Detect which cell encompasses the target text, then output its (X, Y) center coordinate. 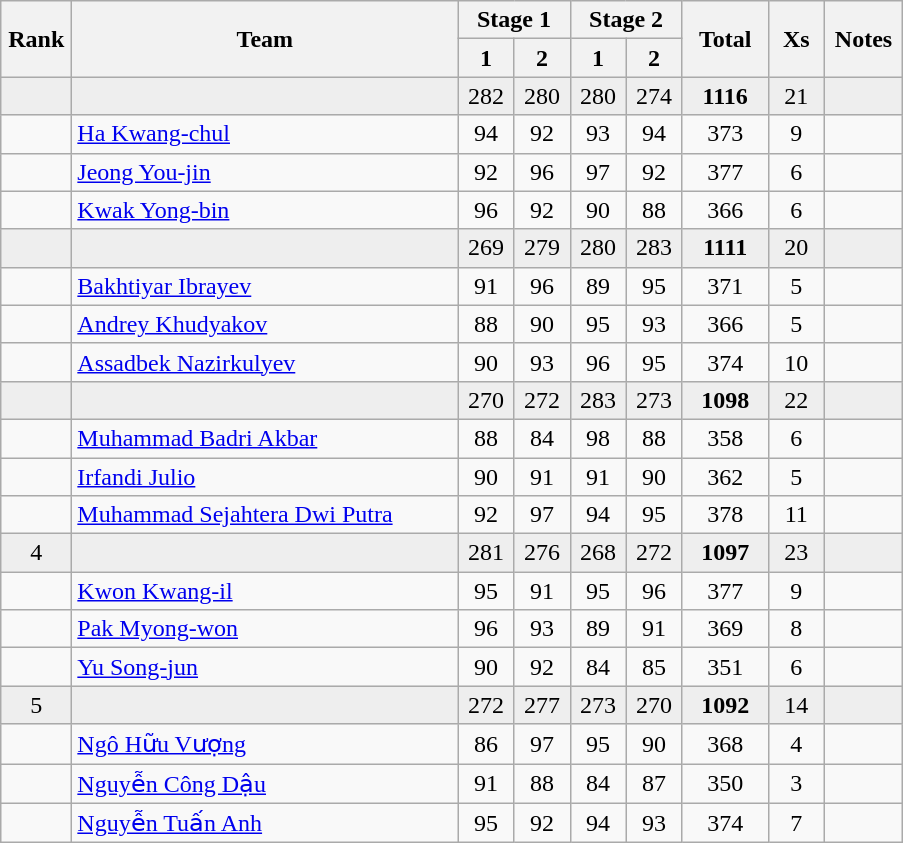
7 (796, 823)
373 (725, 134)
Irfandi Julio (265, 477)
86 (486, 744)
1092 (725, 705)
Rank (36, 39)
8 (796, 629)
Andrey Khudyakov (265, 324)
279 (542, 248)
Muhammad Sejahtera Dwi Putra (265, 515)
282 (486, 96)
Ha Kwang-chul (265, 134)
369 (725, 629)
1111 (725, 248)
Assadbek Nazirkulyev (265, 362)
Stage 1 (514, 20)
85 (654, 667)
Muhammad Badri Akbar (265, 438)
1098 (725, 400)
274 (654, 96)
Xs (796, 39)
1116 (725, 96)
Bakhtiyar Ibrayev (265, 286)
1097 (725, 553)
281 (486, 553)
Nguyễn Tuấn Anh (265, 823)
378 (725, 515)
350 (725, 784)
11 (796, 515)
Stage 2 (626, 20)
Pak Myong-won (265, 629)
14 (796, 705)
21 (796, 96)
Ngô Hữu Vượng (265, 744)
22 (796, 400)
371 (725, 286)
98 (598, 438)
351 (725, 667)
368 (725, 744)
Kwak Yong-bin (265, 210)
Team (265, 39)
276 (542, 553)
277 (542, 705)
Notes (864, 39)
Jeong You-jin (265, 172)
Kwon Kwang-il (265, 591)
358 (725, 438)
269 (486, 248)
87 (654, 784)
Total (725, 39)
3 (796, 784)
268 (598, 553)
362 (725, 477)
20 (796, 248)
10 (796, 362)
Nguyễn Công Dậu (265, 784)
Yu Song-jun (265, 667)
23 (796, 553)
